From the cell containing the given text, extract its center point as (x, y) coordinate. 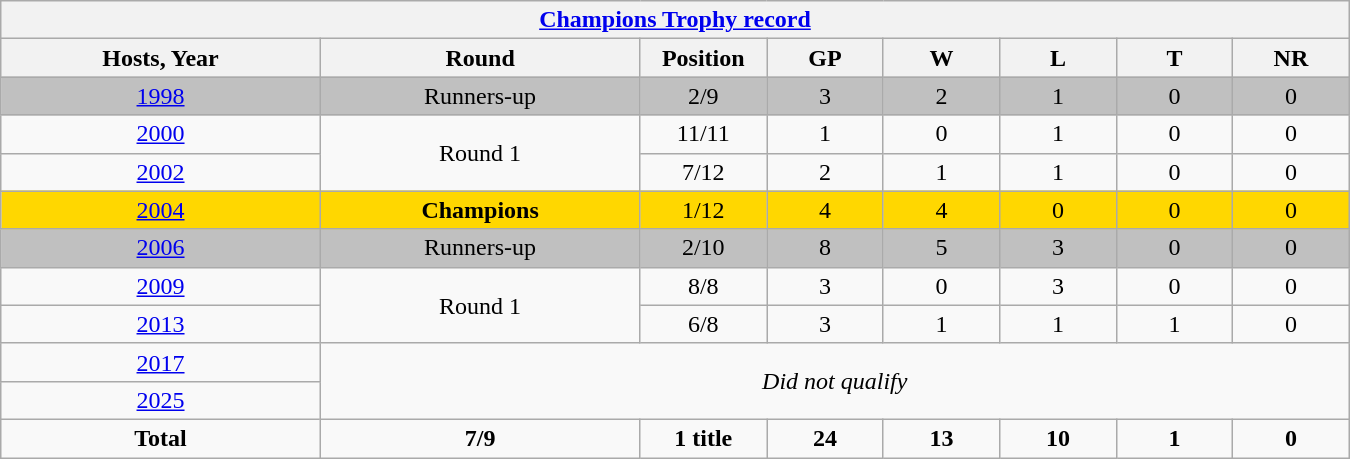
2/10 (704, 248)
2002 (161, 172)
2025 (161, 400)
8/8 (704, 286)
1998 (161, 96)
2009 (161, 286)
Position (704, 58)
6/8 (704, 324)
Champions (480, 210)
L (1058, 58)
13 (941, 438)
24 (825, 438)
5 (941, 248)
8 (825, 248)
Did not qualify (834, 381)
2017 (161, 362)
2/9 (704, 96)
Champions Trophy record (675, 20)
Hosts, Year (161, 58)
2013 (161, 324)
NR (1292, 58)
T (1174, 58)
7/12 (704, 172)
GP (825, 58)
10 (1058, 438)
Round (480, 58)
2006 (161, 248)
2000 (161, 134)
1 title (704, 438)
11/11 (704, 134)
1/12 (704, 210)
W (941, 58)
2004 (161, 210)
7/9 (480, 438)
Total (161, 438)
